Scan for the cell matching the given text and deliver its (X, Y) coordinate at center. 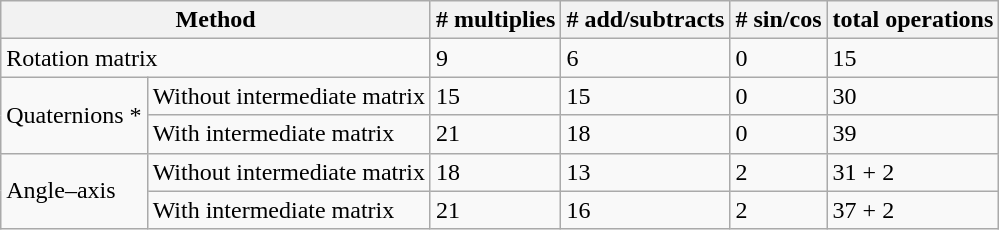
# sin/cos (778, 20)
Rotation matrix (216, 58)
total operations (913, 20)
# multiplies (495, 20)
Method (216, 20)
31 + 2 (913, 172)
30 (913, 96)
# add/subtracts (646, 20)
Quaternions * (74, 115)
9 (495, 58)
Angle–axis (74, 191)
16 (646, 210)
37 + 2 (913, 210)
6 (646, 58)
13 (646, 172)
39 (913, 134)
